Capture the cell that displays the provided text and extract its [X, Y] central coordinate. 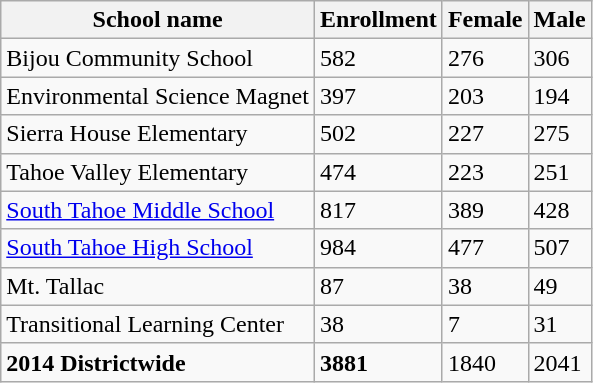
3881 [378, 362]
984 [378, 248]
49 [560, 286]
1840 [485, 362]
Male [560, 20]
31 [560, 324]
87 [378, 286]
South Tahoe Middle School [158, 210]
477 [485, 248]
Mt. Tallac [158, 286]
474 [378, 172]
194 [560, 96]
306 [560, 58]
2014 Districtwide [158, 362]
223 [485, 172]
227 [485, 134]
275 [560, 134]
817 [378, 210]
South Tahoe High School [158, 248]
203 [485, 96]
7 [485, 324]
582 [378, 58]
Female [485, 20]
School name [158, 20]
389 [485, 210]
507 [560, 248]
2041 [560, 362]
Sierra House Elementary [158, 134]
251 [560, 172]
276 [485, 58]
397 [378, 96]
502 [378, 134]
Enrollment [378, 20]
Bijou Community School [158, 58]
Transitional Learning Center [158, 324]
428 [560, 210]
Environmental Science Magnet [158, 96]
Tahoe Valley Elementary [158, 172]
